Detect which cell encompasses the target text, then output its [x, y] center coordinate. 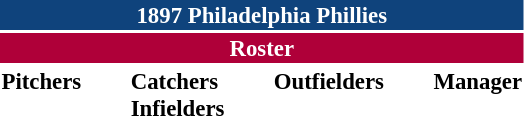
Roster [262, 48]
1897 Philadelphia Phillies [262, 15]
